For the text-containing cell, return its midpoint in [X, Y] coordinate format. 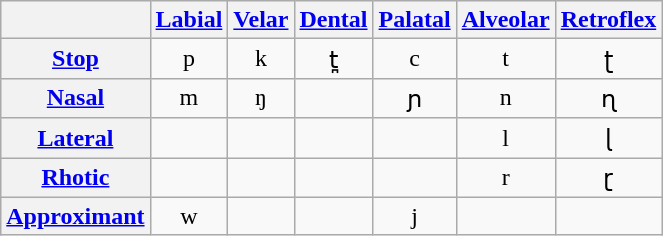
p [189, 59]
Alveolar [506, 20]
Labial [189, 20]
r [506, 178]
Approximant [76, 216]
w [189, 216]
Rhotic [76, 178]
Nasal [76, 98]
Stop [76, 59]
c [414, 59]
Velar [261, 20]
Palatal [414, 20]
ɲ [414, 98]
ŋ [261, 98]
Dental [334, 20]
t [506, 59]
l [506, 138]
Lateral [76, 138]
Retroflex [608, 20]
ʈ [608, 59]
t̪ [334, 59]
n [506, 98]
m [189, 98]
ɳ [608, 98]
ɽ [608, 178]
k [261, 59]
ɭ [608, 138]
j [414, 216]
